For the text-containing cell, return its midpoint in [x, y] coordinate format. 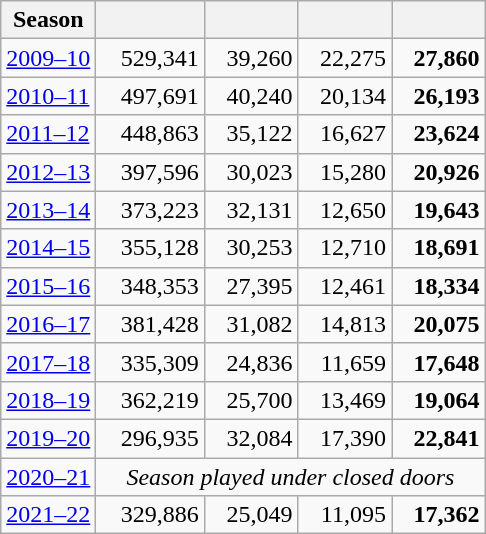
Season played under closed doors [290, 477]
329,886 [150, 515]
35,122 [251, 134]
11,095 [345, 515]
39,260 [251, 58]
296,935 [150, 438]
22,841 [439, 438]
32,084 [251, 438]
20,926 [439, 172]
19,064 [439, 400]
17,648 [439, 362]
20,134 [345, 96]
16,627 [345, 134]
373,223 [150, 210]
13,469 [345, 400]
20,075 [439, 324]
24,836 [251, 362]
381,428 [150, 324]
2011–12 [48, 134]
Season [48, 20]
27,395 [251, 286]
2014–15 [48, 248]
2017–18 [48, 362]
2009–10 [48, 58]
397,596 [150, 172]
2020–21 [48, 477]
12,650 [345, 210]
529,341 [150, 58]
23,624 [439, 134]
25,049 [251, 515]
32,131 [251, 210]
12,710 [345, 248]
2019–20 [48, 438]
17,390 [345, 438]
19,643 [439, 210]
362,219 [150, 400]
30,253 [251, 248]
22,275 [345, 58]
14,813 [345, 324]
25,700 [251, 400]
497,691 [150, 96]
30,023 [251, 172]
11,659 [345, 362]
12,461 [345, 286]
27,860 [439, 58]
2013–14 [48, 210]
348,353 [150, 286]
448,863 [150, 134]
2018–19 [48, 400]
2012–13 [48, 172]
2010–11 [48, 96]
2021–22 [48, 515]
18,691 [439, 248]
18,334 [439, 286]
26,193 [439, 96]
17,362 [439, 515]
335,309 [150, 362]
2016–17 [48, 324]
31,082 [251, 324]
2015–16 [48, 286]
40,240 [251, 96]
15,280 [345, 172]
355,128 [150, 248]
